Return the (x, y) coordinate for the center point of the cell that contains the specified text.  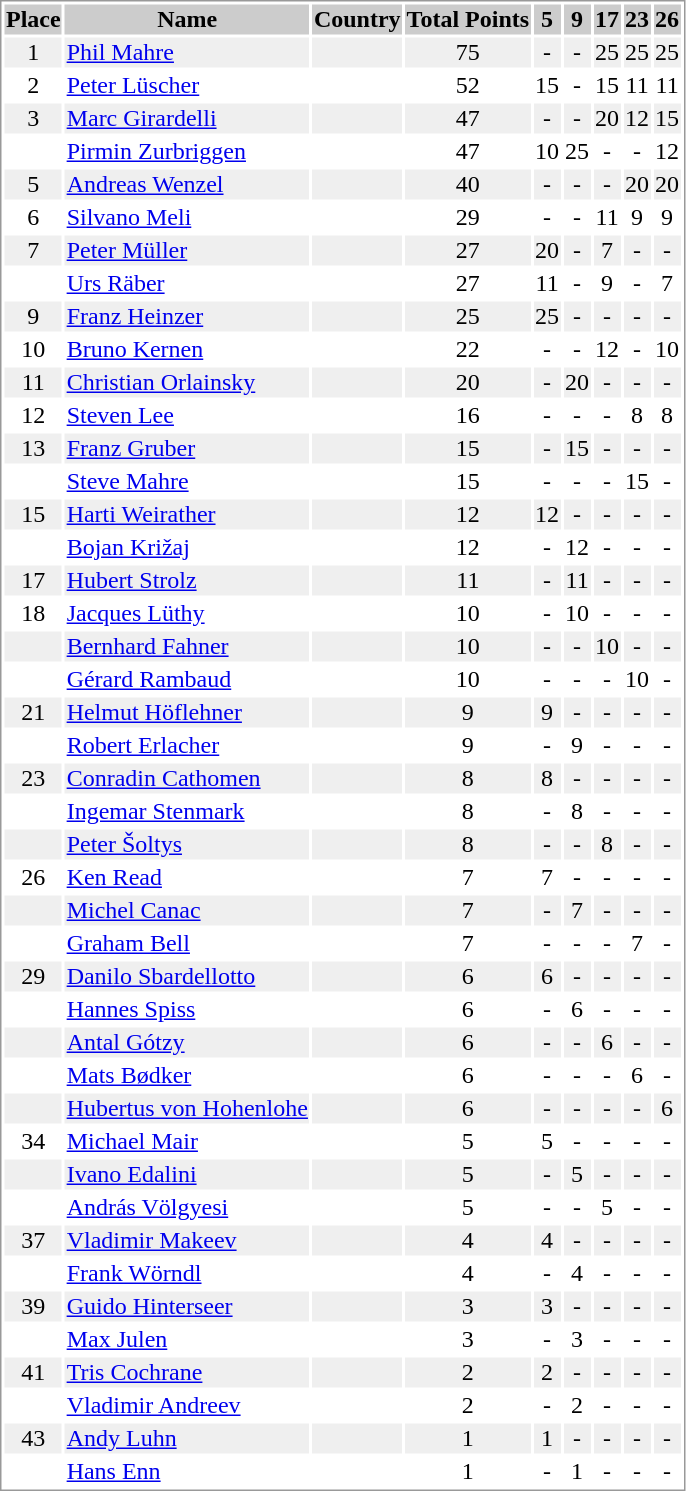
Name (187, 19)
Conradin Cathomen (187, 779)
Peter Lüscher (187, 85)
Peter Müller (187, 251)
Phil Mahre (187, 53)
Robert Erlacher (187, 745)
Michel Canac (187, 911)
Bruno Kernen (187, 349)
Hannes Spiss (187, 1009)
Urs Räber (187, 283)
Andy Luhn (187, 1439)
39 (33, 1307)
Frank Wörndl (187, 1273)
Helmut Höflehner (187, 713)
Peter Šoltys (187, 845)
Hubertus von Hohenlohe (187, 1109)
Jacques Lüthy (187, 613)
Gérard Rambaud (187, 679)
Michael Mair (187, 1141)
Total Points (468, 19)
Country (357, 19)
Ivano Edalini (187, 1175)
Christian Orlainsky (187, 383)
Guido Hinterseer (187, 1307)
43 (33, 1439)
37 (33, 1241)
Franz Heinzer (187, 317)
75 (468, 53)
52 (468, 85)
Vladimir Makeev (187, 1241)
Silvano Meli (187, 217)
Steven Lee (187, 415)
Ken Read (187, 877)
Tris Cochrane (187, 1373)
Franz Gruber (187, 449)
Hans Enn (187, 1471)
Place (33, 19)
16 (468, 415)
Vladimir Andreev (187, 1405)
Max Julen (187, 1339)
Harti Weirather (187, 515)
22 (468, 349)
Graham Bell (187, 943)
41 (33, 1373)
Andreas Wenzel (187, 185)
Steve Mahre (187, 481)
Danilo Sbardellotto (187, 977)
András Völgyesi (187, 1207)
Mats Bødker (187, 1075)
18 (33, 613)
Bernhard Fahner (187, 647)
Ingemar Stenmark (187, 811)
21 (33, 713)
34 (33, 1141)
Antal Gótzy (187, 1043)
13 (33, 449)
Marc Girardelli (187, 119)
40 (468, 185)
Pirmin Zurbriggen (187, 151)
Bojan Križaj (187, 547)
Hubert Strolz (187, 581)
